Scan for the cell matching the given text and deliver its (x, y) coordinate at center. 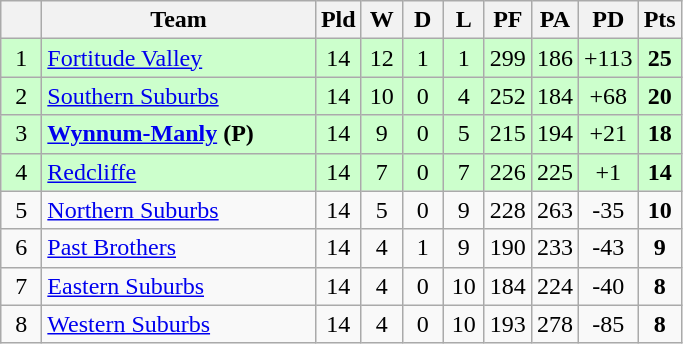
186 (554, 58)
-40 (608, 286)
25 (660, 58)
224 (554, 286)
Southern Suburbs (179, 96)
Eastern Suburbs (179, 286)
233 (554, 248)
226 (508, 172)
6 (22, 248)
225 (554, 172)
12 (382, 58)
PF (508, 20)
278 (554, 324)
-85 (608, 324)
228 (508, 210)
Northern Suburbs (179, 210)
+113 (608, 58)
215 (508, 134)
263 (554, 210)
Western Suburbs (179, 324)
W (382, 20)
Pts (660, 20)
D (422, 20)
-43 (608, 248)
18 (660, 134)
PD (608, 20)
Past Brothers (179, 248)
+21 (608, 134)
Pld (338, 20)
-35 (608, 210)
3 (22, 134)
252 (508, 96)
2 (22, 96)
PA (554, 20)
Redcliffe (179, 172)
194 (554, 134)
193 (508, 324)
Wynnum-Manly (P) (179, 134)
+1 (608, 172)
299 (508, 58)
Team (179, 20)
190 (508, 248)
L (464, 20)
Fortitude Valley (179, 58)
20 (660, 96)
+68 (608, 96)
